Return the [x, y] coordinate for the center point of the cell that contains the specified text.  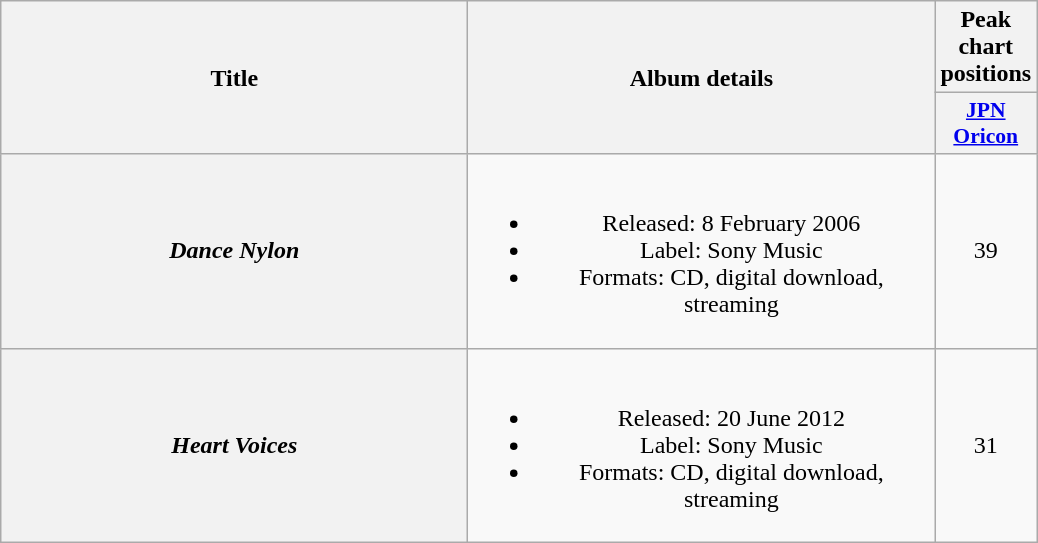
Dance Nylon [234, 251]
Title [234, 78]
39 [986, 251]
Peak chart positions [986, 47]
Heart Voices [234, 445]
Album details [702, 78]
Released: 8 February 2006Label: Sony MusicFormats: CD, digital download, streaming [702, 251]
31 [986, 445]
Released: 20 June 2012Label: Sony MusicFormats: CD, digital download, streaming [702, 445]
JPNOricon [986, 124]
